Output the [X, Y] coordinate of the center of the cell containing the given text.  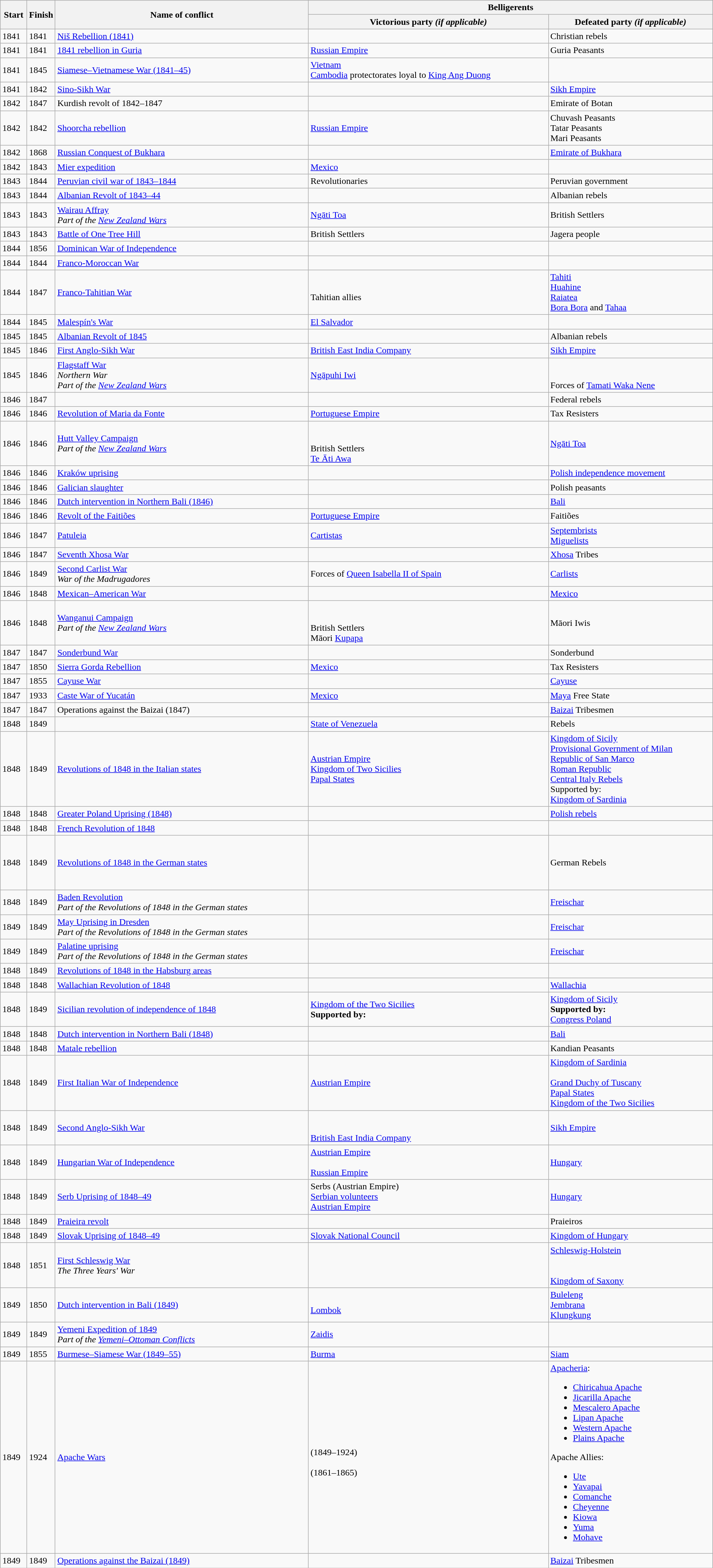
Palatine uprising Part of the Revolutions of 1848 in the German states [182, 952]
Kingdom of Sicily Provisional Government of Milan Republic of San Marco Roman Republic Central Italy RebelsSupported by: Kingdom of Sardinia [630, 769]
Slovak Uprising of 1848–49 [182, 1236]
Burmese–Siamese War (1849–55) [182, 1354]
Malespín's War [182, 322]
Apache Wars [182, 1457]
Victorious party (if applicable) [428, 22]
Federal rebels [630, 399]
Revolt of the Faitiões [182, 516]
Christian rebels [630, 36]
Hutt Valley CampaignPart of the New Zealand Wars [182, 443]
Operations against the Baizai (1849) [182, 1561]
Polish independence movement [630, 473]
Zaidis [428, 1334]
Wanganui CampaignPart of the New Zealand Wars [182, 623]
German Rebels [630, 862]
Name of conflict [182, 15]
Belligerents [511, 8]
Baden Revolution Part of the Revolutions of 1848 in the German states [182, 902]
Buleleng Jembrana Klungkung [630, 1305]
Maya Free State [630, 695]
Start [14, 15]
Seventh Xhosa War [182, 555]
Shoorcha rebellion [182, 128]
French Revolution of 1848 [182, 828]
Forces of Tamati Waka Nene [630, 375]
Sino-Sikh War [182, 89]
1933 [41, 695]
Cayuse War [182, 681]
Serb Uprising of 1848–49 [182, 1197]
Septembrists Miguelists [630, 535]
Caste War of Yucatán [182, 695]
Yemeni Expedition of 1849Part of the Yemeni–Ottoman Conflicts [182, 1334]
Māori Iwis [630, 623]
Austrian Empire Kingdom of Two Sicilies Papal States [428, 769]
Xhosa Tribes [630, 555]
First Italian War of Independence [182, 1083]
Emirate of Botan [630, 103]
Forces of Queen Isabella II of Spain [428, 574]
1851 [41, 1265]
Faitiões [630, 516]
Operations against the Baizai (1847) [182, 710]
Hungarian War of Independence [182, 1162]
Sonderbund [630, 653]
Niš Rebellion (1841) [182, 36]
Wallachian Revolution of 1848 [182, 985]
Defeated party (if applicable) [630, 22]
Franco-Moroccan War [182, 263]
Russian Conquest of Bukhara [182, 152]
British Settlers Māori Kupapa [428, 623]
Kingdom of SicilySupported by: Congress Poland [630, 1009]
Austrian Empire Russian Empire [428, 1162]
Dutch intervention in Bali (1849) [182, 1305]
Guria Peasants [630, 50]
May Uprising in Dresden Part of the Revolutions of 1848 in the German states [182, 927]
Wallachia [630, 985]
Vietnam Cambodia protectorates loyal to King Ang Duong [428, 70]
Serbs (Austrian Empire) Serbian volunteers Austrian Empire [428, 1197]
Praieira revolt [182, 1221]
Ngāpuhi Iwi [428, 375]
Finish [41, 15]
Albanian Revolt of 1845 [182, 336]
1924 [41, 1457]
Burma [428, 1354]
Peruvian civil war of 1843–1844 [182, 181]
Wairau AffrayPart of the New Zealand Wars [182, 214]
Revolution of Maria da Fonte [182, 414]
Kraków uprising [182, 473]
Revolutions of 1848 in the Italian states [182, 769]
Kingdom of Hungary [630, 1236]
Battle of One Tree Hill [182, 234]
Kingdom of Sardinia Grand Duchy of Tuscany Papal States Kingdom of the Two Sicilies [630, 1083]
El Salvador [428, 322]
First Anglo-Sikh War [182, 351]
First Schleswig WarThe Three Years' War [182, 1265]
Dutch intervention in Northern Bali (1848) [182, 1034]
Polish rebels [630, 814]
Polish peasants [630, 487]
Cartistas [428, 535]
Slovak National Council [428, 1236]
Matale rebellion [182, 1048]
Kingdom of the Two SiciliesSupported by: [428, 1009]
Mier expedition [182, 167]
Sonderbund War [182, 653]
Siam [630, 1354]
Chuvash Peasants Tatar Peasants Mari Peasants [630, 128]
1868 [41, 152]
Second Carlist WarWar of the Madrugadores [182, 574]
Dominican War of Independence [182, 249]
British Settlers Te Āti Awa [428, 443]
Albanian Revolt of 1843–44 [182, 195]
Sicilian revolution of independence of 1848 [182, 1009]
Schleswig-Holstein Kingdom of Saxony [630, 1265]
Carlists [630, 574]
Galician slaughter [182, 487]
Tahiti Huahine Raiatea Bora Bora and Tahaa [630, 293]
1841 rebellion in Guria [182, 50]
Flagstaff WarNorthern WarPart of the New Zealand Wars [182, 375]
Jagera people [630, 234]
Revolutions of 1848 in the Habsburg areas [182, 971]
Praieiros [630, 1221]
Franco-Tahitian War [182, 293]
Austrian Empire [428, 1083]
Greater Poland Uprising (1848) [182, 814]
Revolutions of 1848 in the German states [182, 862]
Revolutionaries [428, 181]
Patuleia [182, 535]
Tahitian allies [428, 293]
Mexican–American War [182, 594]
Lombok [428, 1305]
Peruvian government [630, 181]
Rebels [630, 724]
Dutch intervention in Northern Bali (1846) [182, 501]
Kurdish revolt of 1842–1847 [182, 103]
(1849–1924)(1861–1865) [428, 1457]
Kandian Peasants [630, 1048]
Second Anglo-Sikh War [182, 1128]
Cayuse [630, 681]
Emirate of Bukhara [630, 152]
Sierra Gorda Rebellion [182, 667]
1856 [41, 249]
State of Venezuela [428, 724]
Siamese–Vietnamese War (1841–45) [182, 70]
